Capture the cell that displays the provided text and extract its (x, y) central coordinate. 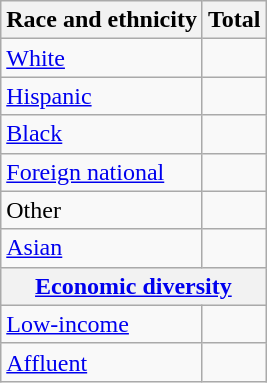
Total (234, 20)
Foreign national (102, 172)
Black (102, 134)
Other (102, 210)
Asian (102, 248)
Economic diversity (134, 286)
Low-income (102, 324)
White (102, 58)
Affluent (102, 362)
Hispanic (102, 96)
Race and ethnicity (102, 20)
